Return [X, Y] of the center of cell containing provided text 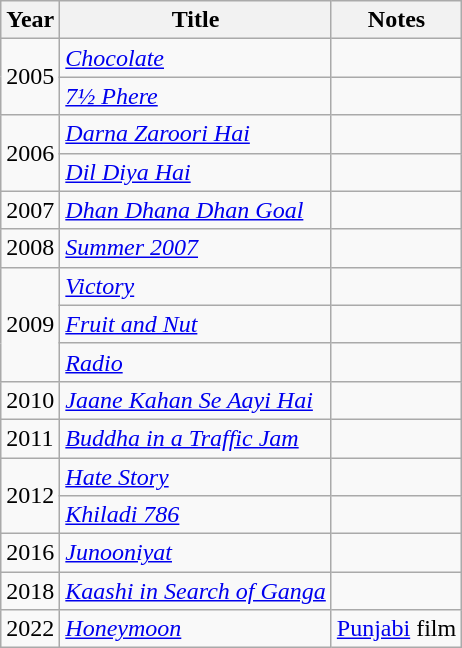
Fruit and Nut [196, 324]
2006 [30, 153]
Radio [196, 362]
Buddha in a Traffic Jam [196, 438]
7½ Phere [196, 96]
Junooniyat [196, 553]
Punjabi film [396, 629]
Summer 2007 [196, 248]
Year [30, 20]
Darna Zaroori Hai [196, 134]
Dil Diya Hai [196, 172]
2011 [30, 438]
Chocolate [196, 58]
2007 [30, 210]
Notes [396, 20]
2010 [30, 400]
Title [196, 20]
Jaane Kahan Se Aayi Hai [196, 400]
2016 [30, 553]
2005 [30, 77]
2009 [30, 324]
Hate Story [196, 477]
Khiladi 786 [196, 515]
Victory [196, 286]
Dhan Dhana Dhan Goal [196, 210]
Kaashi in Search of Ganga [196, 591]
2018 [30, 591]
2022 [30, 629]
2012 [30, 496]
2008 [30, 248]
Honeymoon [196, 629]
